For the text-containing cell, return its midpoint in (X, Y) coordinate format. 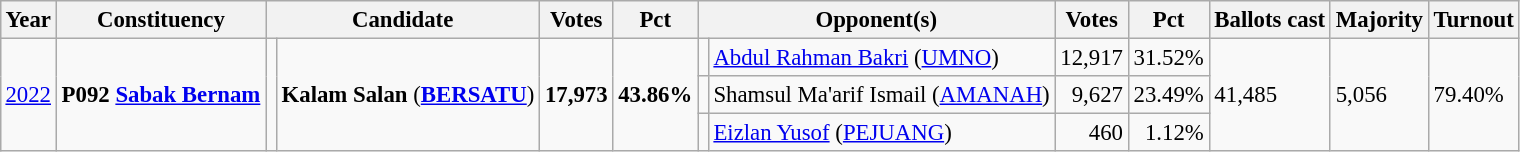
P092 Sabak Bernam (160, 94)
17,973 (576, 94)
Turnout (1474, 20)
5,056 (1379, 94)
12,917 (1092, 57)
43.86% (656, 94)
79.40% (1474, 94)
1.12% (1168, 133)
31.52% (1168, 57)
Opponent(s) (876, 20)
2022 (28, 94)
Eizlan Yusof (PEJUANG) (882, 133)
460 (1092, 133)
Majority (1379, 20)
Constituency (160, 20)
41,485 (1270, 94)
Kalam Salan (BERSATU) (408, 94)
Shamsul Ma'arif Ismail (AMANAH) (882, 95)
Year (28, 20)
23.49% (1168, 95)
Ballots cast (1270, 20)
Candidate (403, 20)
Abdul Rahman Bakri (UMNO) (882, 57)
9,627 (1092, 95)
